Determine the [X, Y] coordinate at the center of the cell enclosing the given text.  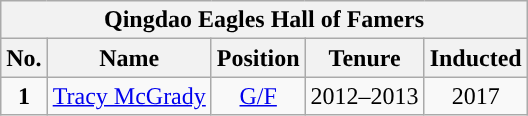
2012–2013 [364, 96]
1 [24, 96]
Qingdao Eagles Hall of Famers [264, 20]
G/F [258, 96]
Inducted [476, 58]
2017 [476, 96]
Position [258, 58]
Tracy McGrady [129, 96]
No. [24, 58]
Name [129, 58]
Tenure [364, 58]
